Detect which cell encompasses the target text, then output its (x, y) center coordinate. 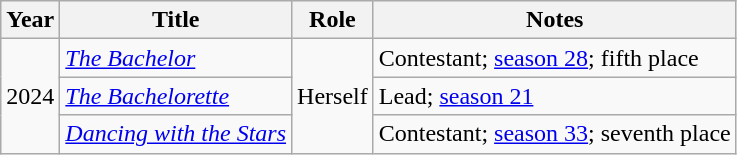
Contestant; season 33; seventh place (554, 134)
Role (333, 20)
Dancing with the Stars (176, 134)
Contestant; season 28; fifth place (554, 58)
Herself (333, 96)
The Bachelorette (176, 96)
2024 (30, 96)
Lead; season 21 (554, 96)
Notes (554, 20)
Title (176, 20)
Year (30, 20)
The Bachelor (176, 58)
